Find where the given text appears and provide that cell's center as [x, y] coordinate. 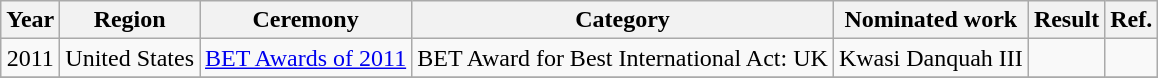
Year [30, 20]
Nominated work [930, 20]
Region [130, 20]
BET Award for Best International Act: UK [623, 58]
Result [1066, 20]
Ref. [1132, 20]
2011 [30, 58]
Category [623, 20]
Ceremony [306, 20]
Kwasi Danquah III [930, 58]
United States [130, 58]
BET Awards of 2011 [306, 58]
